Capture the cell that displays the provided text and extract its [X, Y] central coordinate. 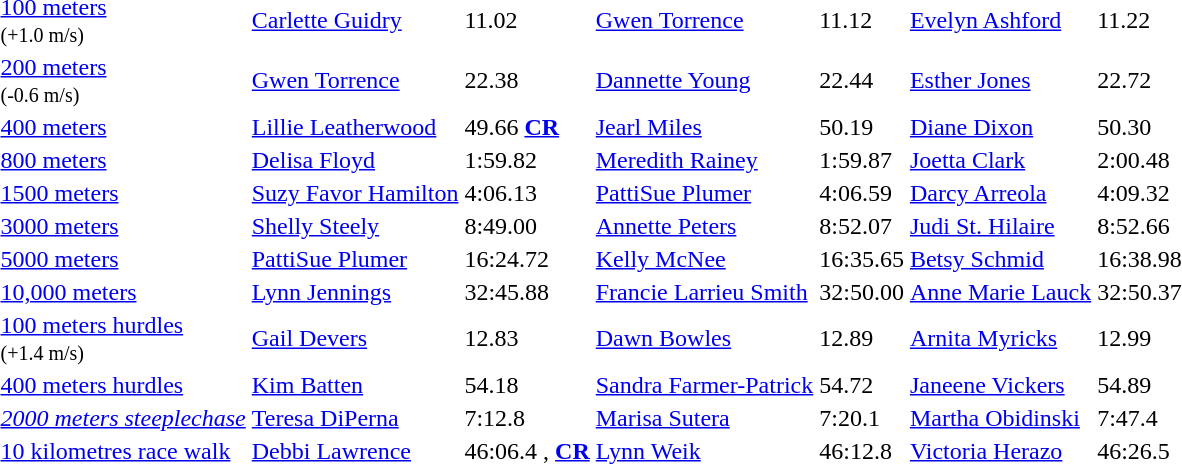
Dawn Bowles [704, 338]
16:35.65 [862, 259]
Sandra Farmer-Patrick [704, 385]
Lynn Jennings [355, 292]
1:59.87 [862, 160]
Arnita Myricks [1000, 338]
Dannette Young [704, 80]
54.18 [527, 385]
Teresa DiPerna [355, 418]
Meredith Rainey [704, 160]
1:59.82 [527, 160]
Jearl Miles [704, 127]
8:49.00 [527, 226]
Judi St. Hilaire [1000, 226]
Shelly Steely [355, 226]
Gwen Torrence [355, 80]
Francie Larrieu Smith [704, 292]
Annette Peters [704, 226]
Joetta Clark [1000, 160]
49.66 CR [527, 127]
Delisa Floyd [355, 160]
Janeene Vickers [1000, 385]
4:06.59 [862, 193]
Suzy Favor Hamilton [355, 193]
Darcy Arreola [1000, 193]
Anne Marie Lauck [1000, 292]
Lillie Leatherwood [355, 127]
Esther Jones [1000, 80]
32:50.00 [862, 292]
7:20.1 [862, 418]
Marisa Sutera [704, 418]
4:06.13 [527, 193]
Diane Dixon [1000, 127]
Martha Obidinski [1000, 418]
50.19 [862, 127]
7:12.8 [527, 418]
22.38 [527, 80]
Betsy Schmid [1000, 259]
12.89 [862, 338]
32:45.88 [527, 292]
Kim Batten [355, 385]
22.44 [862, 80]
Gail Devers [355, 338]
8:52.07 [862, 226]
16:24.72 [527, 259]
Kelly McNee [704, 259]
12.83 [527, 338]
54.72 [862, 385]
